Extract the [X, Y] coordinate from the center of the cell holding the provided text.  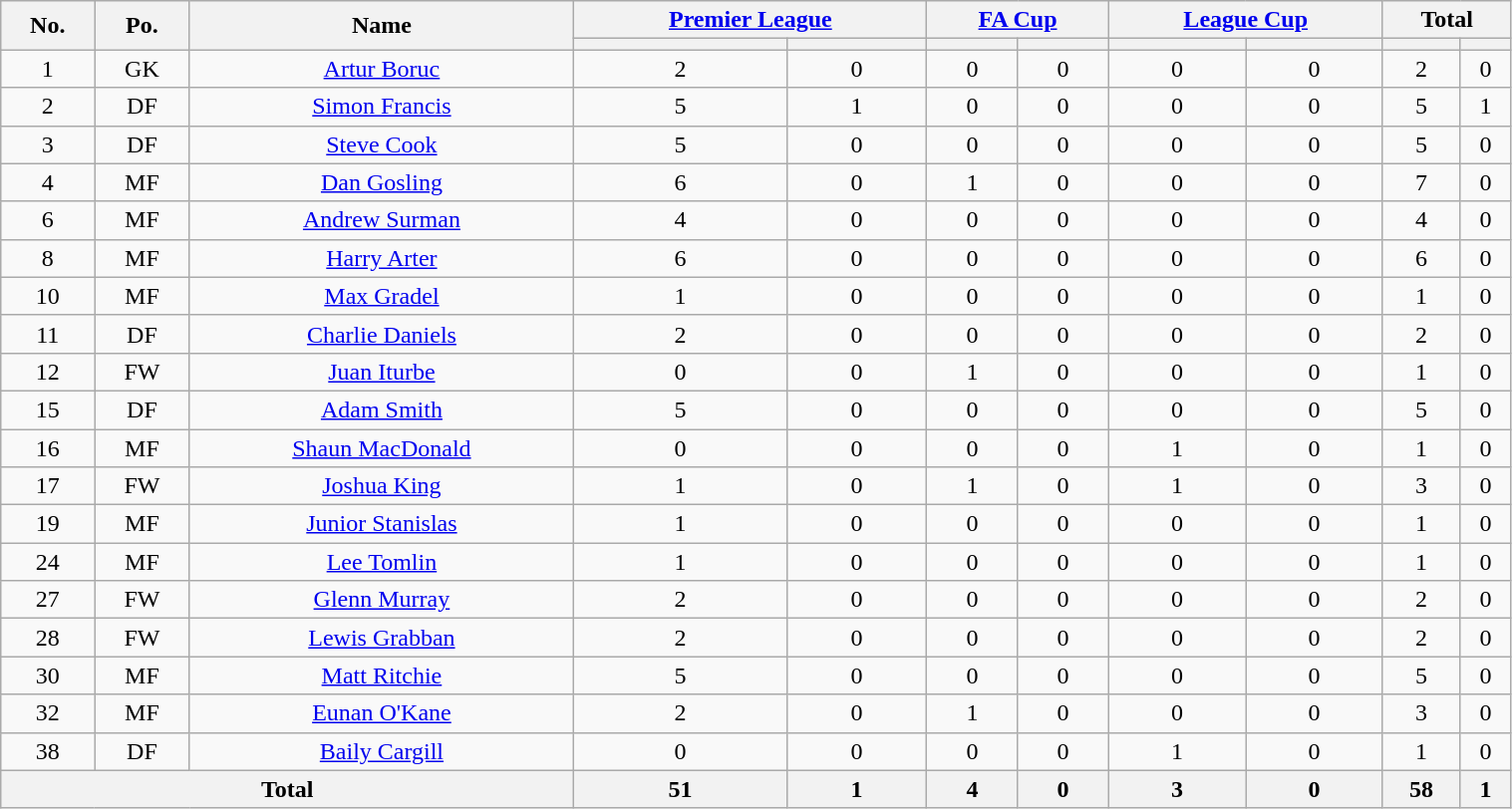
Andrew Surman [382, 220]
Matt Ritchie [382, 675]
15 [48, 409]
51 [681, 789]
Adam Smith [382, 409]
10 [48, 296]
7 [1421, 182]
Simon Francis [382, 107]
Baily Cargill [382, 751]
38 [48, 751]
League Cup [1246, 20]
Po. [142, 26]
Joshua King [382, 486]
24 [48, 562]
Max Gradel [382, 296]
No. [48, 26]
Name [382, 26]
Premier League [751, 20]
FA Cup [1018, 20]
Harry Arter [382, 258]
Dan Gosling [382, 182]
Steve Cook [382, 144]
Glenn Murray [382, 600]
Lewis Grabban [382, 638]
16 [48, 447]
30 [48, 675]
Artur Boruc [382, 69]
32 [48, 713]
Charlie Daniels [382, 334]
Eunan O'Kane [382, 713]
11 [48, 334]
58 [1421, 789]
GK [142, 69]
8 [48, 258]
19 [48, 524]
Shaun MacDonald [382, 447]
Lee Tomlin [382, 562]
Juan Iturbe [382, 372]
12 [48, 372]
Junior Stanislas [382, 524]
27 [48, 600]
28 [48, 638]
17 [48, 486]
